Search for the cell housing the specified text and yield its [x, y] center coordinate. 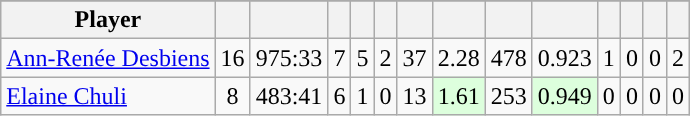
16 [232, 58]
1.61 [458, 96]
478 [508, 58]
7 [340, 58]
13 [414, 96]
0.923 [564, 58]
Player [108, 20]
5 [362, 58]
975:33 [289, 58]
0.949 [564, 96]
8 [232, 96]
Elaine Chuli [108, 96]
Ann-Renée Desbiens [108, 58]
483:41 [289, 96]
253 [508, 96]
2.28 [458, 58]
6 [340, 96]
37 [414, 58]
